Search for the cell housing the specified text and yield its (x, y) center coordinate. 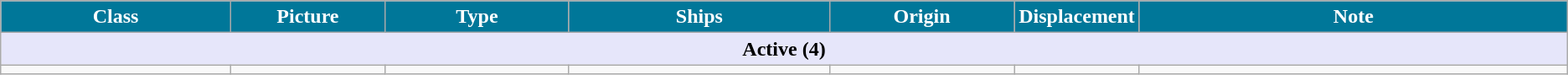
Origin (921, 17)
Active (4) (784, 49)
Ships (699, 17)
Displacement (1077, 17)
Picture (307, 17)
Type (477, 17)
Note (1354, 17)
Class (116, 17)
